Extract the [x, y] coordinate from the center of the cell holding the provided text.  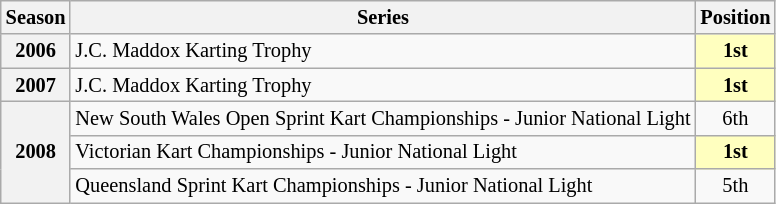
2007 [36, 85]
New South Wales Open Sprint Kart Championships - Junior National Light [382, 118]
2008 [36, 152]
2006 [36, 51]
Victorian Kart Championships - Junior National Light [382, 152]
Series [382, 17]
6th [735, 118]
5th [735, 186]
Queensland Sprint Kart Championships - Junior National Light [382, 186]
Position [735, 17]
Season [36, 17]
